Output the (x, y) coordinate of the center of the cell containing the given text.  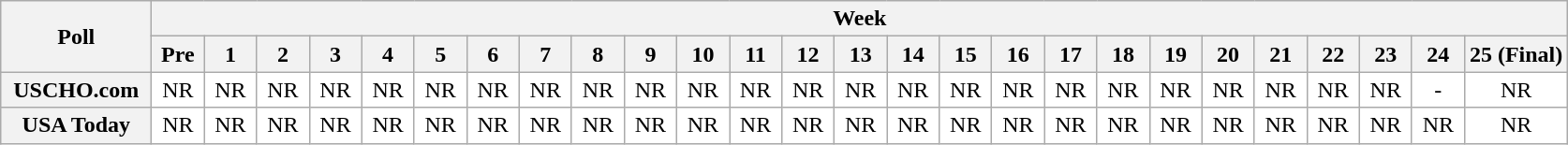
3 (335, 54)
15 (966, 54)
21 (1280, 54)
13 (861, 54)
11 (755, 54)
9 (650, 54)
25 (Final) (1516, 54)
17 (1071, 54)
5 (440, 54)
Week (860, 19)
12 (808, 54)
2 (283, 54)
22 (1333, 54)
Poll (77, 36)
USA Today (77, 125)
USCHO.com (77, 90)
20 (1228, 54)
19 (1176, 54)
8 (598, 54)
10 (703, 54)
4 (388, 54)
6 (493, 54)
16 (1018, 54)
14 (913, 54)
7 (545, 54)
Pre (178, 54)
24 (1438, 54)
23 (1385, 54)
1 (230, 54)
- (1438, 90)
18 (1123, 54)
